Find where the given text appears and provide that cell's center as [x, y] coordinate. 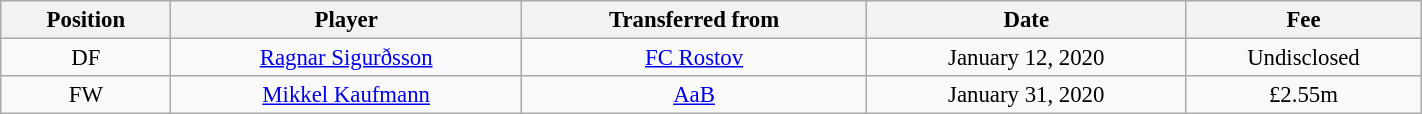
Player [346, 20]
January 31, 2020 [1026, 95]
January 12, 2020 [1026, 58]
DF [86, 58]
FC Rostov [694, 58]
Fee [1304, 20]
FW [86, 95]
Undisclosed [1304, 58]
Position [86, 20]
Date [1026, 20]
Ragnar Sigurðsson [346, 58]
Mikkel Kaufmann [346, 95]
£2.55m [1304, 95]
AaB [694, 95]
Transferred from [694, 20]
